Detect which cell encompasses the target text, then output its (X, Y) center coordinate. 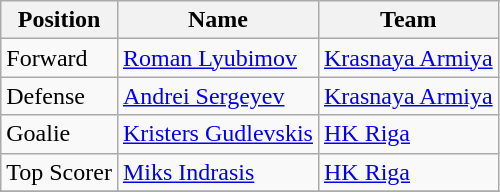
Miks Indrasis (218, 172)
Defense (60, 96)
Kristers Gudlevskis (218, 134)
Name (218, 20)
Goalie (60, 134)
Team (408, 20)
Roman Lyubimov (218, 58)
Position (60, 20)
Top Scorer (60, 172)
Forward (60, 58)
Andrei Sergeyev (218, 96)
